Search for the cell housing the specified text and yield its (X, Y) center coordinate. 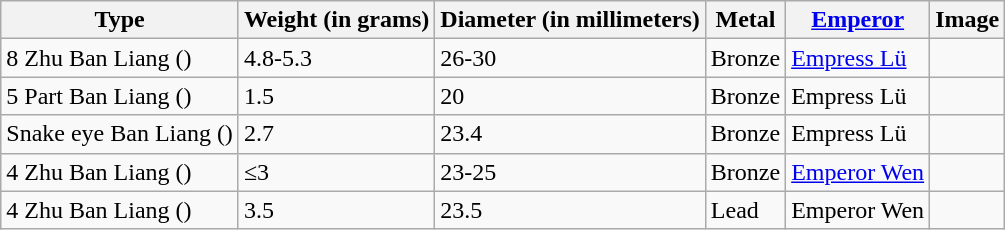
4.8-5.3 (336, 58)
≤3 (336, 172)
5 Part Ban Liang () (120, 96)
Type (120, 20)
Lead (745, 210)
Metal (745, 20)
26-30 (570, 58)
Snake eye Ban Liang () (120, 134)
Diameter (in millimeters) (570, 20)
20 (570, 96)
23.4 (570, 134)
2.7 (336, 134)
Emperor (858, 20)
Image (968, 20)
3.5 (336, 210)
23.5 (570, 210)
8 Zhu Ban Liang () (120, 58)
23-25 (570, 172)
Weight (in grams) (336, 20)
1.5 (336, 96)
